Capture the cell that displays the provided text and extract its [X, Y] central coordinate. 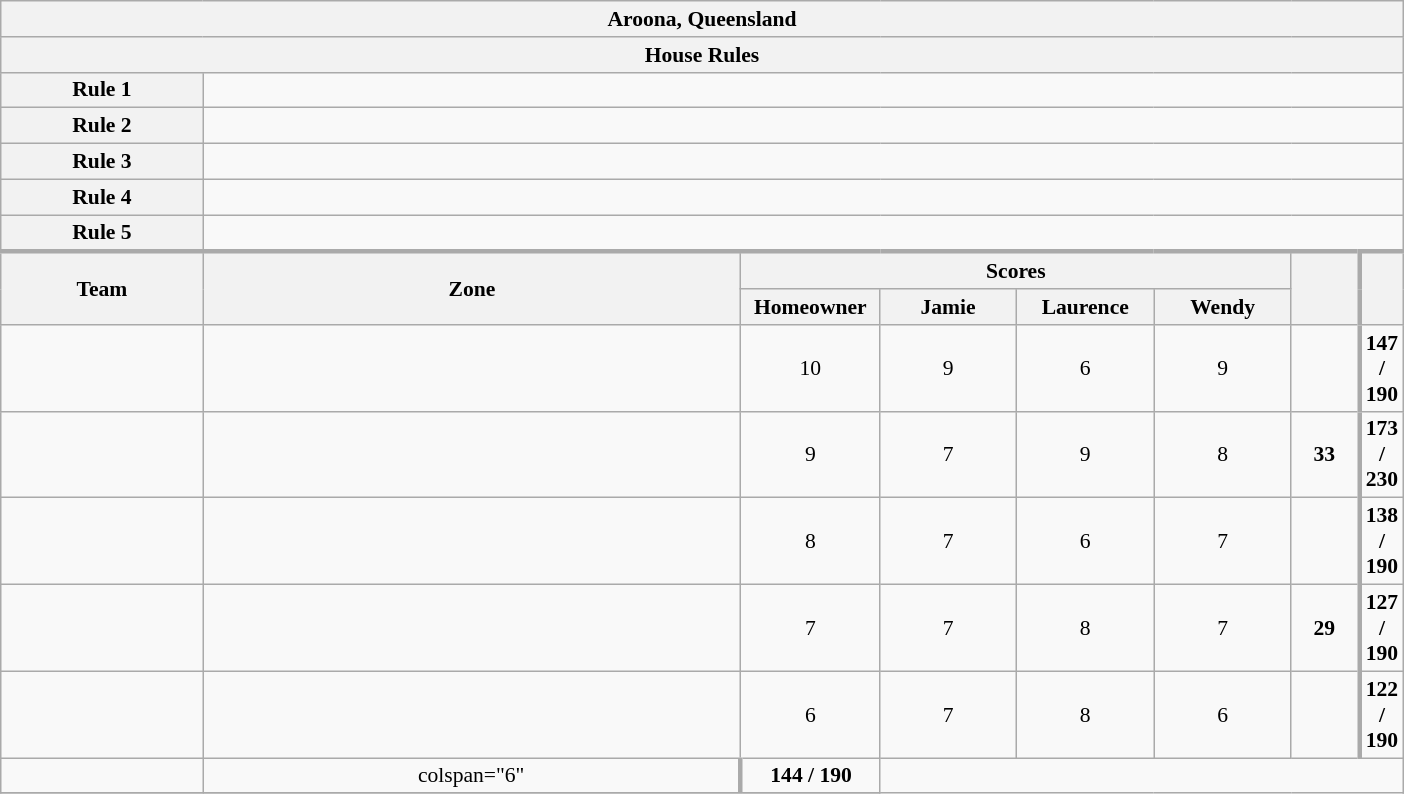
144 / 190 [810, 776]
Aroona, Queensland [702, 19]
Homeowner [810, 307]
Rule 2 [102, 126]
colspan="6" [472, 776]
33 [1325, 454]
122 / 190 [1381, 714]
173 / 230 [1381, 454]
Zone [472, 288]
Team [102, 288]
10 [810, 368]
Rule 3 [102, 162]
Scores [1016, 270]
Laurence [1085, 307]
Rule 4 [102, 197]
Rule 5 [102, 234]
29 [1325, 628]
Jamie [948, 307]
House Rules [702, 55]
127 / 190 [1381, 628]
Wendy [1222, 307]
Rule 1 [102, 90]
147 / 190 [1381, 368]
138 / 190 [1381, 542]
